Detect which cell encompasses the target text, then output its (X, Y) center coordinate. 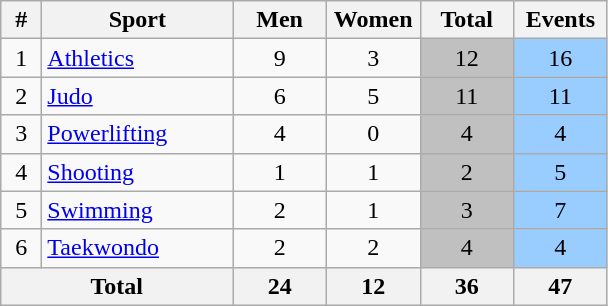
7 (561, 210)
Powerlifting (138, 134)
36 (467, 286)
47 (561, 286)
Men (280, 20)
24 (280, 286)
Swimming (138, 210)
# (22, 20)
16 (561, 58)
Women (373, 20)
9 (280, 58)
Sport (138, 20)
0 (373, 134)
Taekwondo (138, 248)
Shooting (138, 172)
Athletics (138, 58)
Events (561, 20)
Judo (138, 96)
